Capture the cell that displays the provided text and extract its (x, y) central coordinate. 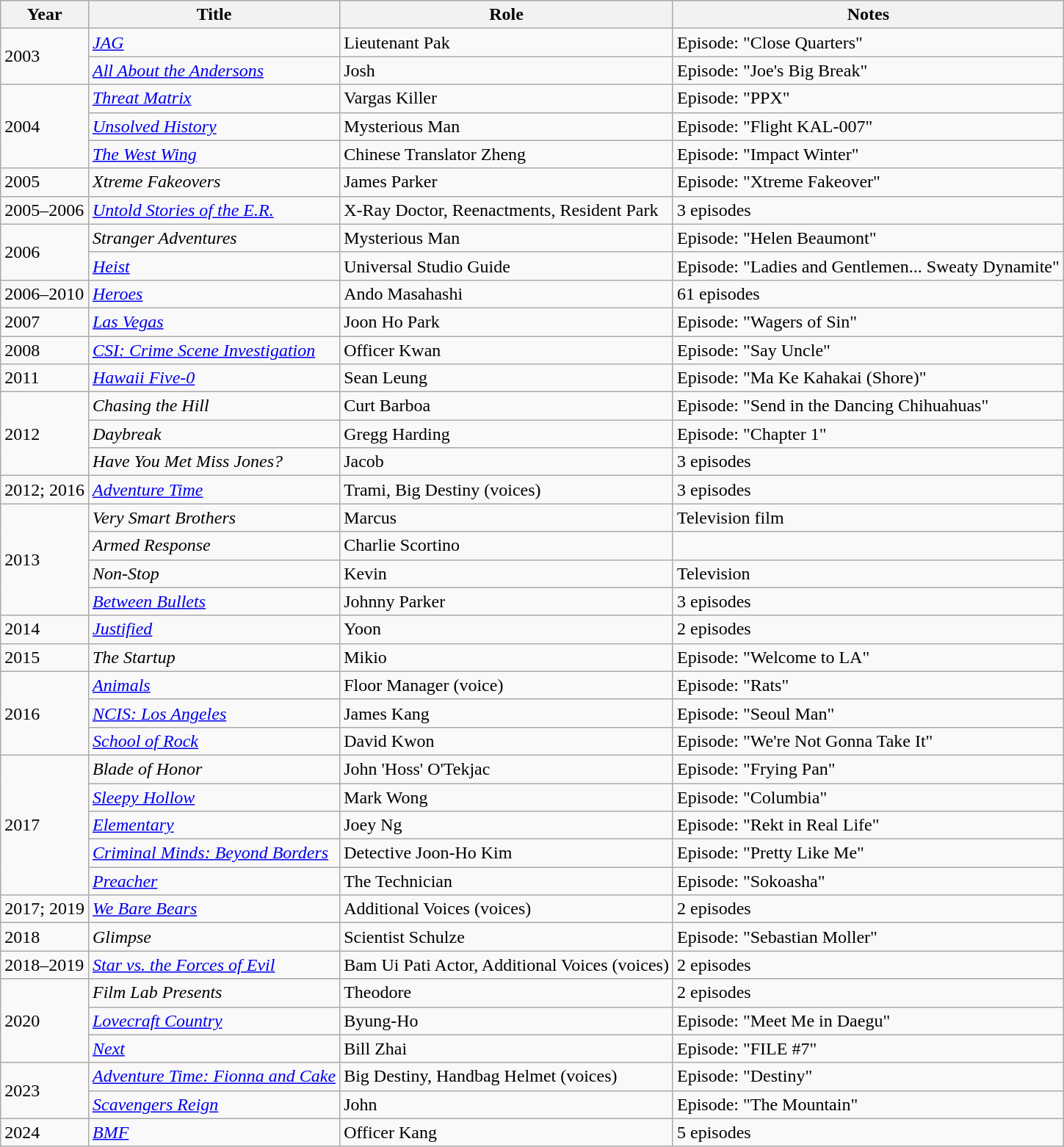
2003 (45, 57)
Preacher (214, 881)
Adventure Time: Fionna and Cake (214, 1077)
Las Vegas (214, 322)
Episode: "The Mountain" (868, 1104)
Sean Leung (507, 378)
2013 (45, 560)
Episode: "Columbia" (868, 797)
We Bare Bears (214, 909)
Justified (214, 629)
Episode: "Rekt in Real Life" (868, 825)
Ando Masahashi (507, 294)
Daybreak (214, 434)
Episode: "Meet Me in Daegu" (868, 1021)
Star vs. the Forces of Evil (214, 965)
2011 (45, 378)
Stranger Adventures (214, 238)
Episode: "Sokoasha" (868, 881)
Film Lab Presents (214, 993)
David Kwon (507, 741)
Episode: "Welcome to LA" (868, 657)
Officer Kang (507, 1132)
Episode: "Chapter 1" (868, 434)
Episode: "Impact Winter" (868, 154)
Universal Studio Guide (507, 266)
CSI: Crime Scene Investigation (214, 350)
2015 (45, 657)
Bill Zhai (507, 1049)
Big Destiny, Handbag Helmet (voices) (507, 1077)
Episode: "Close Quarters" (868, 43)
Non-Stop (214, 573)
Untold Stories of the E.R. (214, 210)
Episode: "Helen Beaumont" (868, 238)
Josh (507, 70)
Glimpse (214, 937)
Joey Ng (507, 825)
Episode: "We're Not Gonna Take It" (868, 741)
Lieutenant Pak (507, 43)
2006 (45, 252)
Episode: "Ladies and Gentlemen... Sweaty Dynamite" (868, 266)
Floor Manager (voice) (507, 685)
2017; 2019 (45, 909)
2005 (45, 182)
Episode: "Ma Ke Kahakai (Shore)" (868, 378)
2012 (45, 434)
Television (868, 573)
Criminal Minds: Beyond Borders (214, 853)
Year (45, 15)
Officer Kwan (507, 350)
Next (214, 1049)
Between Bullets (214, 601)
Kevin (507, 573)
Lovecraft Country (214, 1021)
2016 (45, 713)
2023 (45, 1090)
Notes (868, 15)
Episode: "Pretty Like Me" (868, 853)
Episode: "Flight KAL-007" (868, 126)
The West Wing (214, 154)
The Technician (507, 881)
Charlie Scortino (507, 546)
2006–2010 (45, 294)
2024 (45, 1132)
Mikio (507, 657)
Byung-Ho (507, 1021)
John 'Hoss' O'Tekjac (507, 769)
BMF (214, 1132)
Television film (868, 518)
5 episodes (868, 1132)
Unsolved History (214, 126)
2018–2019 (45, 965)
Sleepy Hollow (214, 797)
School of Rock (214, 741)
Blade of Honor (214, 769)
Mark Wong (507, 797)
John (507, 1104)
James Parker (507, 182)
Armed Response (214, 546)
Scavengers Reign (214, 1104)
Detective Joon-Ho Kim (507, 853)
2008 (45, 350)
2005–2006 (45, 210)
Elementary (214, 825)
Trami, Big Destiny (voices) (507, 490)
Gregg Harding (507, 434)
Johnny Parker (507, 601)
2018 (45, 937)
Hawaii Five-0 (214, 378)
Episode: "Rats" (868, 685)
Heroes (214, 294)
Curt Barboa (507, 406)
Episode: "Wagers of Sin" (868, 322)
Episode: "Send in the Dancing Chihuahuas" (868, 406)
X-Ray Doctor, Reenactments, Resident Park (507, 210)
Animals (214, 685)
2014 (45, 629)
Vargas Killer (507, 98)
James Kang (507, 713)
Episode: "Frying Pan" (868, 769)
Heist (214, 266)
Jacob (507, 462)
All About the Andersons (214, 70)
Episode: "Xtreme Fakeover" (868, 182)
2007 (45, 322)
Chinese Translator Zheng (507, 154)
2020 (45, 1021)
Episode: "FILE #7" (868, 1049)
2004 (45, 126)
Scientist Schulze (507, 937)
Adventure Time (214, 490)
Marcus (507, 518)
Episode: "Destiny" (868, 1077)
61 episodes (868, 294)
Episode: "Say Uncle" (868, 350)
Episode: "Seoul Man" (868, 713)
Theodore (507, 993)
Episode: "Sebastian Moller" (868, 937)
Chasing the Hill (214, 406)
Role (507, 15)
Episode: "Joe's Big Break" (868, 70)
NCIS: Los Angeles (214, 713)
Additional Voices (voices) (507, 909)
Very Smart Brothers (214, 518)
JAG (214, 43)
Joon Ho Park (507, 322)
2012; 2016 (45, 490)
2017 (45, 825)
Yoon (507, 629)
Title (214, 15)
Threat Matrix (214, 98)
Have You Met Miss Jones? (214, 462)
Xtreme Fakeovers (214, 182)
Episode: "PPX" (868, 98)
The Startup (214, 657)
Bam Ui Pati Actor, Additional Voices (voices) (507, 965)
